Identify which cell holds the provided text, then report its [x, y] central coordinate. 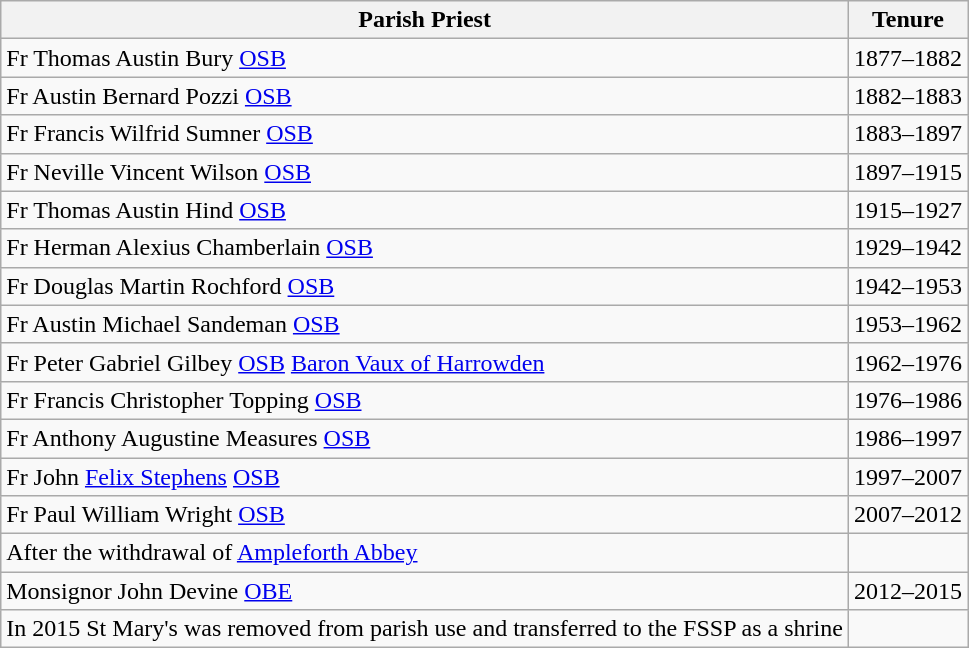
1976–1986 [908, 400]
2007–2012 [908, 515]
Fr Austin Michael Sandeman OSB [425, 324]
Fr Austin Bernard Pozzi OSB [425, 96]
2012–2015 [908, 591]
Fr Paul William Wright OSB [425, 515]
Fr John Felix Stephens OSB [425, 477]
Fr Anthony Augustine Measures OSB [425, 438]
1882–1883 [908, 96]
1942–1953 [908, 286]
1962–1976 [908, 362]
After the withdrawal of Ampleforth Abbey [425, 553]
Fr Neville Vincent Wilson OSB [425, 172]
Fr Francis Christopher Topping OSB [425, 400]
In 2015 St Mary's was removed from parish use and transferred to the FSSP as a shrine [425, 629]
Fr Herman Alexius Chamberlain OSB [425, 248]
Fr Thomas Austin Bury OSB [425, 58]
Fr Francis Wilfrid Sumner OSB [425, 134]
1897–1915 [908, 172]
Tenure [908, 20]
1986–1997 [908, 438]
1997–2007 [908, 477]
1877–1882 [908, 58]
Fr Thomas Austin Hind OSB [425, 210]
1915–1927 [908, 210]
Fr Douglas Martin Rochford OSB [425, 286]
Monsignor John Devine OBE [425, 591]
1953–1962 [908, 324]
1883–1897 [908, 134]
Parish Priest [425, 20]
1929–1942 [908, 248]
Fr Peter Gabriel Gilbey OSB Baron Vaux of Harrowden [425, 362]
